Search for the cell housing the specified text and yield its [X, Y] center coordinate. 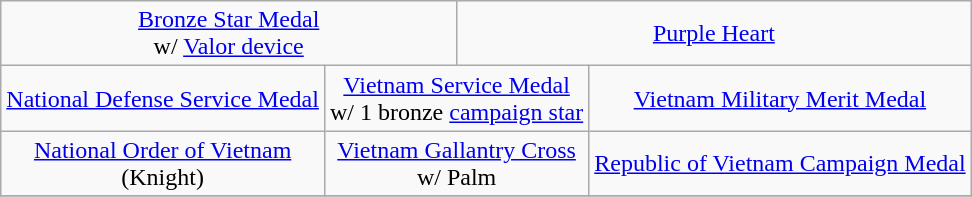
Republic of Vietnam Campaign Medal [780, 164]
National Defense Service Medal [163, 98]
Vietnam Gallantry Crossw/ Palm [456, 164]
National Order of Vietnam(Knight) [163, 164]
Purple Heart [714, 34]
Vietnam Military Merit Medal [780, 98]
Vietnam Service Medalw/ 1 bronze campaign star [456, 98]
Bronze Star Medalw/ Valor device [229, 34]
